Pinpoint the cell where the given text exists, returning its (X, Y) midpoint coordinate. 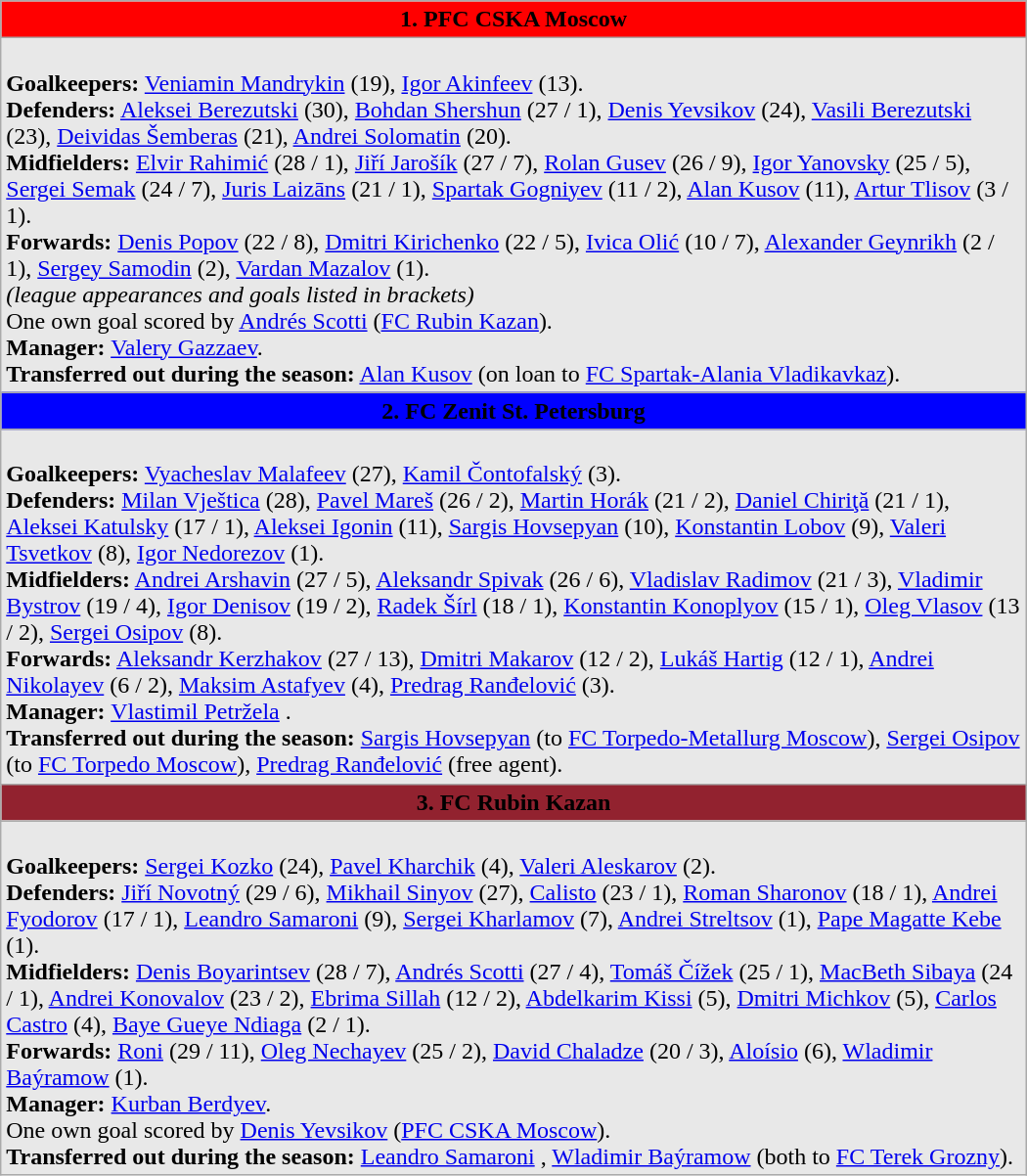
3. FC Rubin Kazan (513, 802)
2. FC Zenit St. Petersburg (513, 411)
1. PFC CSKA Moscow (513, 20)
